Identify which cell holds the provided text, then report its [x, y] central coordinate. 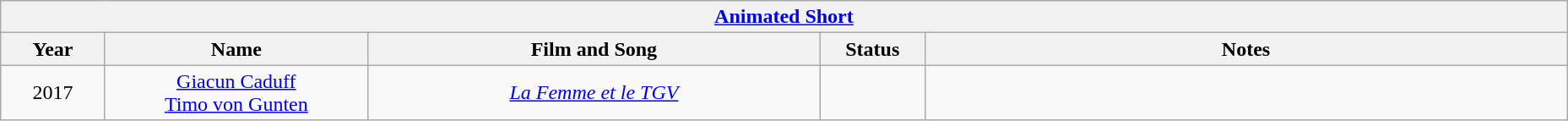
Status [872, 49]
Name [236, 49]
Film and Song [594, 49]
La Femme et le TGV [594, 93]
Animated Short [784, 17]
Notes [1246, 49]
2017 [53, 93]
Giacun CaduffTimo von Gunten [236, 93]
Year [53, 49]
